Capture the cell that displays the provided text and extract its (x, y) central coordinate. 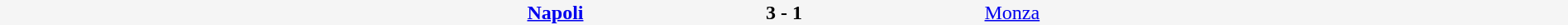
Monza (1275, 12)
3 - 1 (784, 12)
Napoli (293, 12)
